Extract the [X, Y] coordinate from the center of the cell holding the provided text.  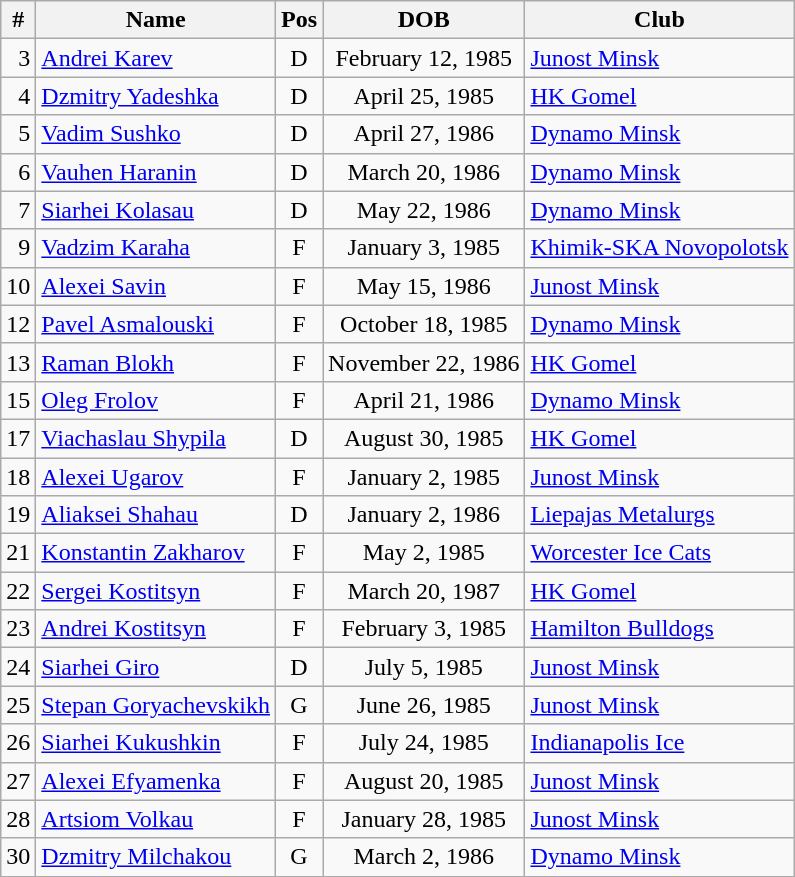
19 [18, 515]
3 [18, 58]
28 [18, 819]
12 [18, 324]
February 12, 1985 [424, 58]
January 28, 1985 [424, 819]
26 [18, 743]
4 [18, 96]
Pavel Asmalouski [156, 324]
22 [18, 591]
DOB [424, 20]
Vadim Sushko [156, 134]
Name [156, 20]
June 26, 1985 [424, 705]
August 20, 1985 [424, 781]
Raman Blokh [156, 362]
March 20, 1986 [424, 172]
April 27, 1986 [424, 134]
Sergei Kostitsyn [156, 591]
25 [18, 705]
November 22, 1986 [424, 362]
13 [18, 362]
March 2, 1986 [424, 857]
6 [18, 172]
July 24, 1985 [424, 743]
February 3, 1985 [424, 629]
Vauhen Haranin [156, 172]
Aliaksei Shahau [156, 515]
Artsiom Volkau [156, 819]
May 2, 1985 [424, 553]
March 20, 1987 [424, 591]
7 [18, 210]
23 [18, 629]
Vadzim Karaha [156, 248]
5 [18, 134]
Siarhei Kolasau [156, 210]
Alexei Ugarov [156, 477]
January 2, 1985 [424, 477]
Andrei Kostitsyn [156, 629]
Pos [298, 20]
30 [18, 857]
Khimik-SKA Novopolotsk [660, 248]
Worcester Ice Cats [660, 553]
Club [660, 20]
27 [18, 781]
Stepan Goryachevskikh [156, 705]
10 [18, 286]
Andrei Karev [156, 58]
Alexei Savin [156, 286]
Alexei Efyamenka [156, 781]
January 2, 1986 [424, 515]
24 [18, 667]
18 [18, 477]
October 18, 1985 [424, 324]
Oleg Frolov [156, 400]
May 22, 1986 [424, 210]
July 5, 1985 [424, 667]
9 [18, 248]
Liepajas Metalurgs [660, 515]
Viachaslau Shypila [156, 438]
Siarhei Giro [156, 667]
Siarhei Kukushkin [156, 743]
April 21, 1986 [424, 400]
# [18, 20]
Konstantin Zakharov [156, 553]
January 3, 1985 [424, 248]
15 [18, 400]
Indianapolis Ice [660, 743]
17 [18, 438]
Hamilton Bulldogs [660, 629]
May 15, 1986 [424, 286]
August 30, 1985 [424, 438]
April 25, 1985 [424, 96]
Dzmitry Milchakou [156, 857]
21 [18, 553]
Dzmitry Yadeshka [156, 96]
